From the cell containing the given text, extract its center point as (X, Y) coordinate. 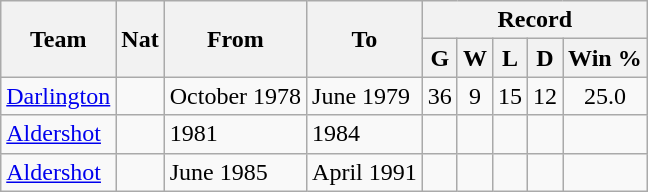
Team (58, 39)
Nat (140, 39)
June 1985 (235, 172)
April 1991 (365, 172)
9 (474, 96)
1984 (365, 134)
L (510, 58)
June 1979 (365, 96)
D (544, 58)
1981 (235, 134)
36 (440, 96)
25.0 (606, 96)
From (235, 39)
G (440, 58)
Darlington (58, 96)
October 1978 (235, 96)
W (474, 58)
12 (544, 96)
Record (534, 20)
Win % (606, 58)
To (365, 39)
15 (510, 96)
